For the text-containing cell, return its midpoint in [x, y] coordinate format. 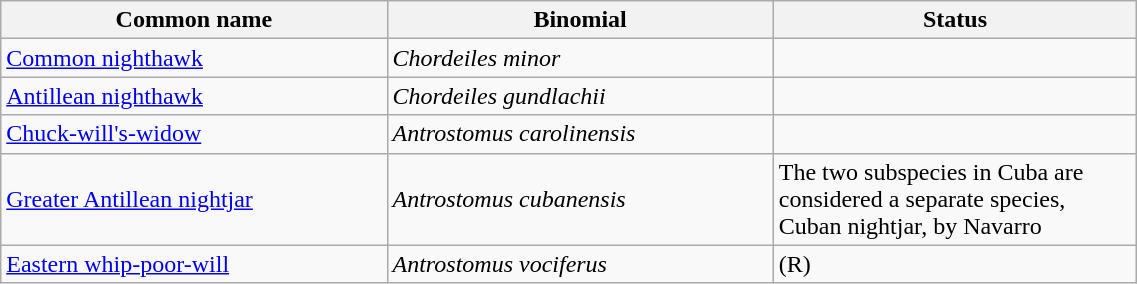
Chordeiles gundlachii [580, 96]
Antillean nighthawk [194, 96]
(R) [955, 264]
Common name [194, 20]
Status [955, 20]
Antrostomus cubanensis [580, 199]
Common nighthawk [194, 58]
The two subspecies in Cuba are considered a separate species, Cuban nightjar, by Navarro [955, 199]
Chordeiles minor [580, 58]
Antrostomus carolinensis [580, 134]
Chuck-will's-widow [194, 134]
Binomial [580, 20]
Greater Antillean nightjar [194, 199]
Eastern whip-poor-will [194, 264]
Antrostomus vociferus [580, 264]
